From the cell containing the given text, extract its center point as (X, Y) coordinate. 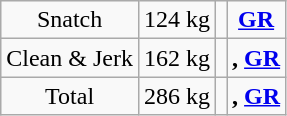
124 kg (176, 20)
286 kg (176, 96)
GR (256, 20)
Clean & Jerk (70, 58)
162 kg (176, 58)
Snatch (70, 20)
Total (70, 96)
